Locate the cell with the specified text and output its [x, y] center coordinate. 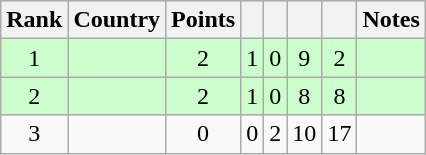
Rank [34, 20]
Notes [391, 20]
9 [304, 58]
10 [304, 134]
3 [34, 134]
Points [204, 20]
17 [340, 134]
Country [117, 20]
